Provide the (X, Y) coordinate of the cell's center where the given text is located.  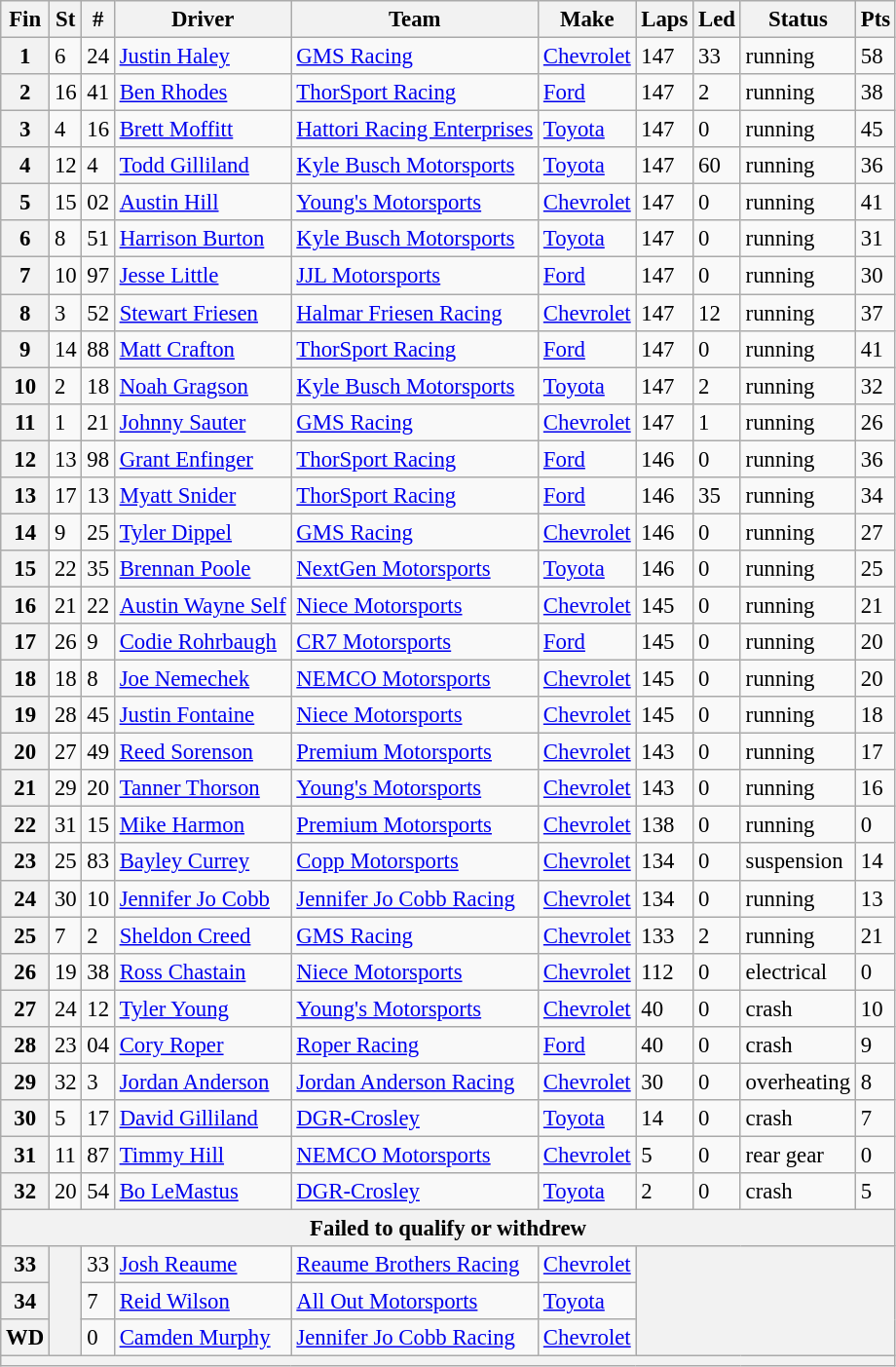
Reaume Brothers Racing (415, 1265)
Timmy Hill (203, 1155)
Matt Crafton (203, 349)
Roper Racing (415, 1045)
Codie Rohrbaugh (203, 642)
NextGen Motorsports (415, 569)
Bayley Currey (203, 862)
37 (875, 313)
87 (97, 1155)
51 (97, 239)
138 (664, 825)
electrical (798, 971)
Pts (875, 19)
David Gilliland (203, 1119)
Status (798, 19)
Failed to qualify or withdrew (448, 1229)
Stewart Friesen (203, 313)
Myatt Snider (203, 496)
Camden Murphy (203, 1338)
Josh Reaume (203, 1265)
Justin Fontaine (203, 715)
Sheldon Creed (203, 935)
Jordan Anderson Racing (415, 1082)
98 (97, 459)
Cory Roper (203, 1045)
Fin (25, 19)
Laps (664, 19)
WD (25, 1338)
Austin Wayne Self (203, 605)
Harrison Burton (203, 239)
Team (415, 19)
Ben Rhodes (203, 93)
97 (97, 276)
Ross Chastain (203, 971)
# (97, 19)
Hattori Racing Enterprises (415, 130)
Reid Wilson (203, 1302)
Justin Haley (203, 57)
52 (97, 313)
Halmar Friesen Racing (415, 313)
overheating (798, 1082)
suspension (798, 862)
54 (97, 1192)
Jesse Little (203, 276)
Joe Nemechek (203, 679)
112 (664, 971)
58 (875, 57)
60 (717, 166)
Brennan Poole (203, 569)
CR7 Motorsports (415, 642)
Jennifer Jo Cobb (203, 898)
04 (97, 1045)
Brett Moffitt (203, 130)
133 (664, 935)
Todd Gilliland (203, 166)
Copp Motorsports (415, 862)
Jordan Anderson (203, 1082)
88 (97, 349)
All Out Motorsports (415, 1302)
02 (97, 203)
Tanner Thorson (203, 788)
Bo LeMastus (203, 1192)
Mike Harmon (203, 825)
Tyler Young (203, 1008)
Noah Gragson (203, 386)
Led (717, 19)
Johnny Sauter (203, 422)
Grant Enfinger (203, 459)
49 (97, 752)
rear gear (798, 1155)
Reed Sorenson (203, 752)
Driver (203, 19)
JJL Motorsports (415, 276)
Tyler Dippel (203, 532)
Make (587, 19)
Austin Hill (203, 203)
83 (97, 862)
St (66, 19)
